Scan for the cell matching the given text and deliver its (X, Y) coordinate at center. 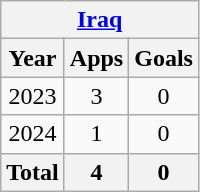
Goals (164, 58)
Iraq (100, 20)
Total (33, 172)
1 (96, 134)
3 (96, 96)
Year (33, 58)
Apps (96, 58)
2024 (33, 134)
4 (96, 172)
2023 (33, 96)
